Determine the (x, y) coordinate at the center of the cell enclosing the given text.  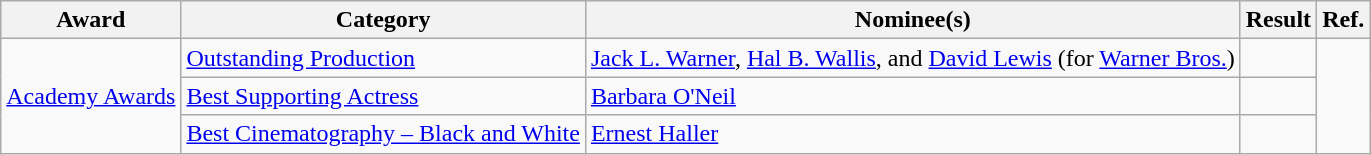
Academy Awards (91, 96)
Ernest Haller (912, 134)
Category (384, 20)
Barbara O'Neil (912, 96)
Award (91, 20)
Nominee(s) (912, 20)
Outstanding Production (384, 58)
Ref. (1344, 20)
Jack L. Warner, Hal B. Wallis, and David Lewis (for Warner Bros.) (912, 58)
Result (1278, 20)
Best Cinematography – Black and White (384, 134)
Best Supporting Actress (384, 96)
